Extract the (x, y) coordinate from the center of the cell holding the provided text.  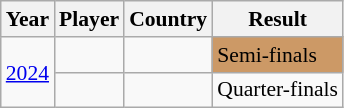
Quarter-finals (278, 90)
Semi-finals (278, 55)
2024 (28, 72)
Year (28, 19)
Result (278, 19)
Country (168, 19)
Player (89, 19)
